Scan for the cell matching the given text and deliver its (X, Y) coordinate at center. 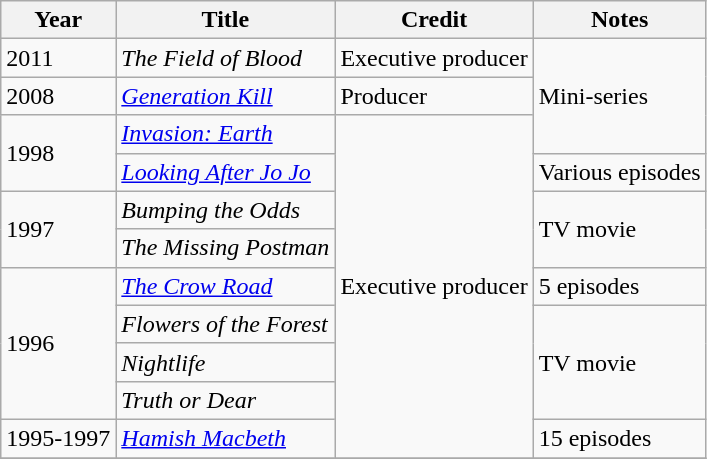
Invasion: Earth (226, 134)
The Crow Road (226, 286)
15 episodes (620, 438)
Hamish Macbeth (226, 438)
Credit (434, 20)
2008 (58, 96)
2011 (58, 58)
Bumping the Odds (226, 210)
1998 (58, 153)
Truth or Dear (226, 400)
The Missing Postman (226, 248)
Generation Kill (226, 96)
Notes (620, 20)
5 episodes (620, 286)
Mini-series (620, 96)
Looking After Jo Jo (226, 172)
1995-1997 (58, 438)
Nightlife (226, 362)
The Field of Blood (226, 58)
1997 (58, 229)
Flowers of the Forest (226, 324)
Producer (434, 96)
Various episodes (620, 172)
Title (226, 20)
1996 (58, 343)
Year (58, 20)
